Locate the cell with the specified text and output its (x, y) center coordinate. 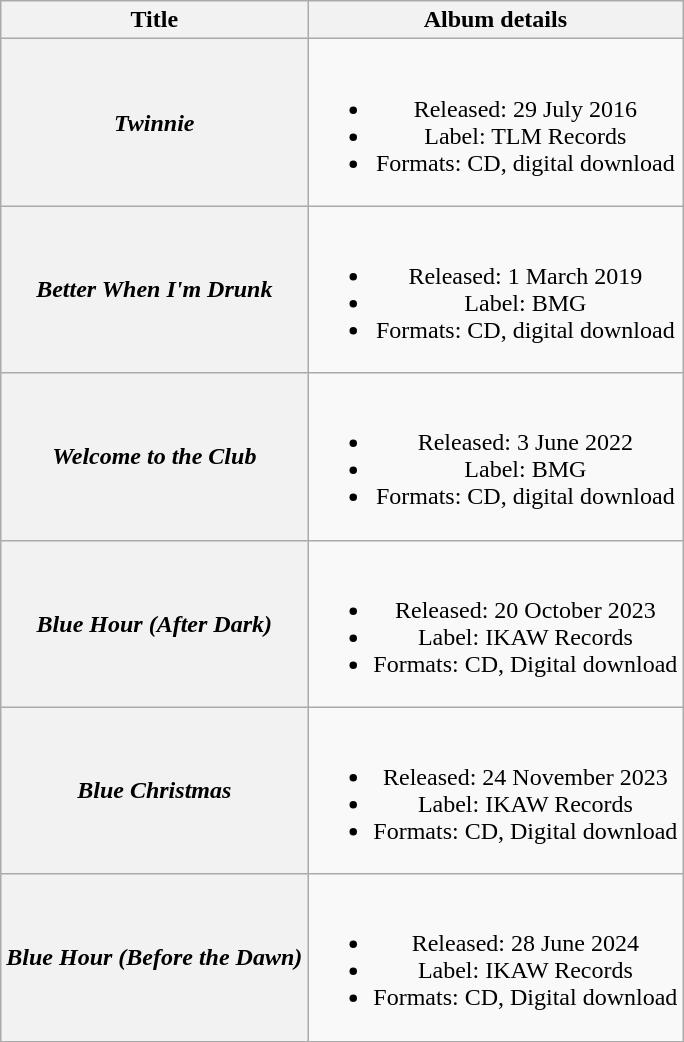
Blue Hour (Before the Dawn) (154, 958)
Twinnie (154, 122)
Blue Christmas (154, 790)
Released: 29 July 2016Label: TLM RecordsFormats: CD, digital download (496, 122)
Released: 24 November 2023Label: IKAW RecordsFormats: CD, Digital download (496, 790)
Better When I'm Drunk (154, 290)
Title (154, 20)
Album details (496, 20)
Welcome to the Club (154, 456)
Released: 3 June 2022Label: BMGFormats: CD, digital download (496, 456)
Blue Hour (After Dark) (154, 624)
Released: 1 March 2019Label: BMGFormats: CD, digital download (496, 290)
Released: 20 October 2023Label: IKAW RecordsFormats: CD, Digital download (496, 624)
Released: 28 June 2024Label: IKAW RecordsFormats: CD, Digital download (496, 958)
